For the text-containing cell, return its midpoint in [x, y] coordinate format. 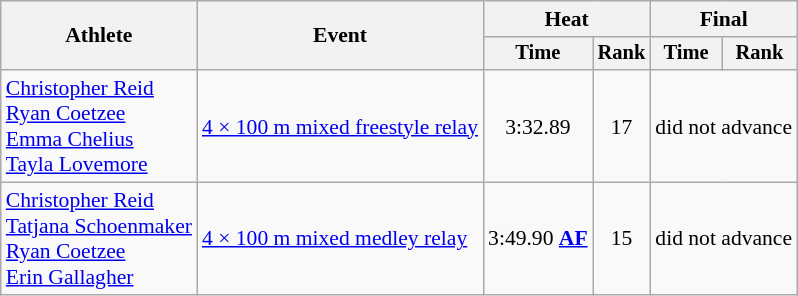
Christopher ReidTatjana SchoenmakerRyan CoetzeeErin Gallagher [99, 239]
4 × 100 m mixed medley relay [340, 239]
4 × 100 m mixed freestyle relay [340, 126]
Christopher ReidRyan CoetzeeEmma CheliusTayla Lovemore [99, 126]
Athlete [99, 36]
17 [622, 126]
Event [340, 36]
15 [622, 239]
Heat [566, 19]
3:49.90 AF [538, 239]
Final [724, 19]
3:32.89 [538, 126]
